For the text-containing cell, return its midpoint in (x, y) coordinate format. 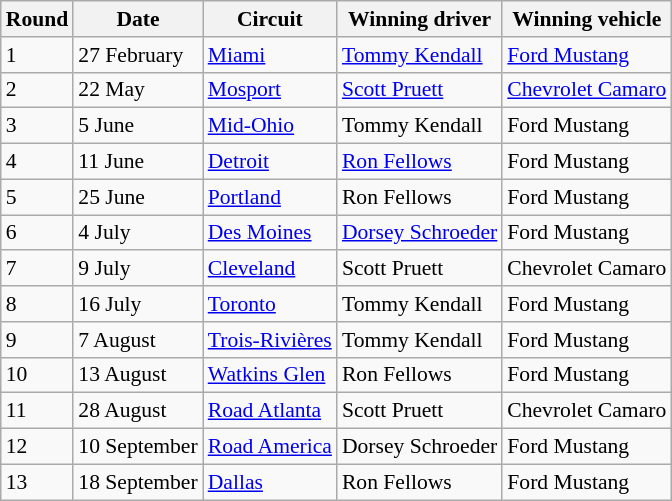
Dallas (270, 482)
10 (38, 375)
Mid-Ohio (270, 126)
7 August (138, 340)
Winning driver (420, 19)
8 (38, 304)
9 July (138, 269)
Watkins Glen (270, 375)
18 September (138, 482)
Mosport (270, 90)
9 (38, 340)
Round (38, 19)
Circuit (270, 19)
Des Moines (270, 233)
Road Atlanta (270, 411)
2 (38, 90)
7 (38, 269)
1 (38, 55)
25 June (138, 197)
4 July (138, 233)
11 (38, 411)
Cleveland (270, 269)
Trois-Rivières (270, 340)
Detroit (270, 162)
Portland (270, 197)
28 August (138, 411)
3 (38, 126)
Road America (270, 447)
27 February (138, 55)
11 June (138, 162)
Winning vehicle (586, 19)
5 June (138, 126)
10 September (138, 447)
Toronto (270, 304)
13 (38, 482)
6 (38, 233)
22 May (138, 90)
Date (138, 19)
16 July (138, 304)
13 August (138, 375)
12 (38, 447)
4 (38, 162)
Miami (270, 55)
5 (38, 197)
